Provide the (X, Y) coordinate of the cell's center where the given text is located.  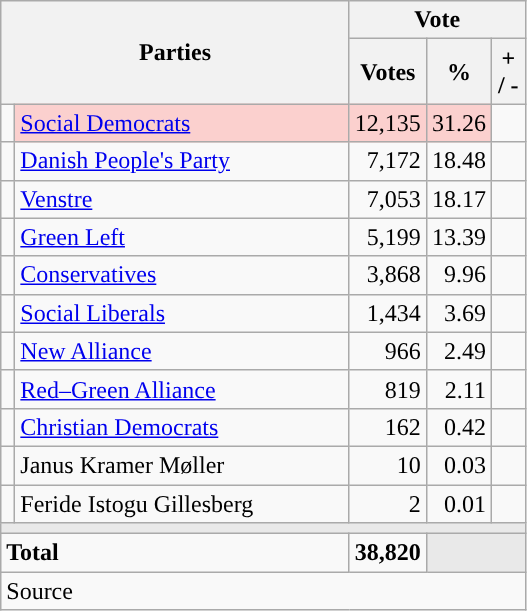
Parties (176, 52)
7,053 (388, 199)
Christian Democrats (182, 427)
Vote (437, 20)
2 (388, 503)
9.96 (458, 275)
Feride Istogu Gillesberg (182, 503)
Conservatives (182, 275)
Social Democrats (182, 123)
New Alliance (182, 351)
% (458, 72)
Venstre (182, 199)
162 (388, 427)
18.17 (458, 199)
1,434 (388, 313)
+ / - (508, 72)
3.69 (458, 313)
13.39 (458, 237)
Red–Green Alliance (182, 389)
Danish People's Party (182, 161)
2.49 (458, 351)
Votes (388, 72)
7,172 (388, 161)
Social Liberals (182, 313)
31.26 (458, 123)
0.03 (458, 465)
38,820 (388, 553)
819 (388, 389)
3,868 (388, 275)
12,135 (388, 123)
10 (388, 465)
18.48 (458, 161)
Green Left (182, 237)
0.01 (458, 503)
Source (263, 591)
Janus Kramer Møller (182, 465)
0.42 (458, 427)
5,199 (388, 237)
2.11 (458, 389)
Total (176, 553)
966 (388, 351)
